Locate the cell with the specified text and output its [x, y] center coordinate. 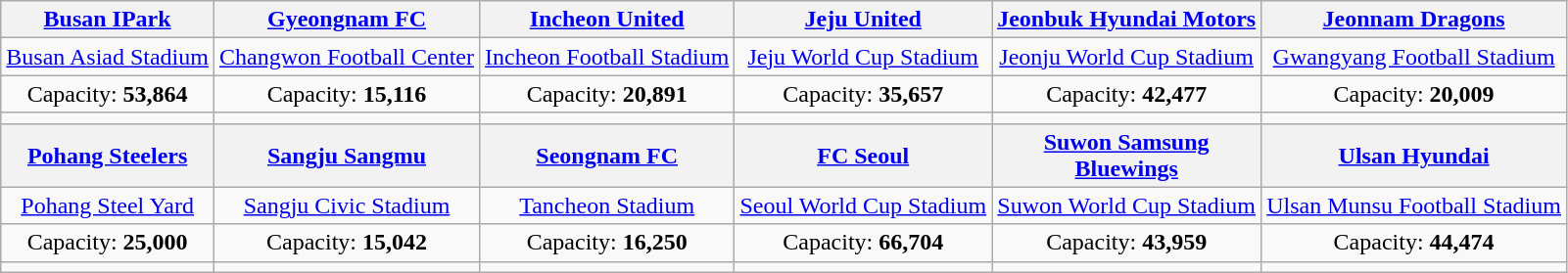
Ulsan Hyundai [1414, 155]
Capacity: 42,477 [1126, 94]
Seoul World Cup Stadium [864, 205]
Sangju Sangmu [347, 155]
Gyeongnam FC [347, 20]
Incheon Football Stadium [607, 57]
Pohang Steelers [108, 155]
Seongnam FC [607, 155]
Gwangyang Football Stadium [1414, 57]
Jeonju World Cup Stadium [1126, 57]
Capacity: 20,009 [1414, 94]
Busan IPark [108, 20]
Busan Asiad Stadium [108, 57]
Jeju United [864, 20]
Changwon Football Center [347, 57]
Capacity: 15,116 [347, 94]
Jeju World Cup Stadium [864, 57]
Pohang Steel Yard [108, 205]
Jeonnam Dragons [1414, 20]
Capacity: 66,704 [864, 243]
Capacity: 16,250 [607, 243]
Tancheon Stadium [607, 205]
Sangju Civic Stadium [347, 205]
Jeonbuk Hyundai Motors [1126, 20]
Capacity: 44,474 [1414, 243]
Capacity: 25,000 [108, 243]
Ulsan Munsu Football Stadium [1414, 205]
Capacity: 43,959 [1126, 243]
Capacity: 35,657 [864, 94]
Incheon United [607, 20]
Capacity: 15,042 [347, 243]
Suwon World Cup Stadium [1126, 205]
Suwon SamsungBluewings [1126, 155]
Capacity: 53,864 [108, 94]
Capacity: 20,891 [607, 94]
FC Seoul [864, 155]
